Scan for the cell matching the given text and deliver its (x, y) coordinate at center. 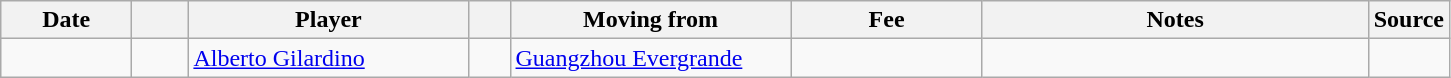
Guangzhou Evergrande (650, 58)
Moving from (650, 20)
Source (1408, 20)
Notes (1175, 20)
Player (328, 20)
Alberto Gilardino (328, 58)
Fee (886, 20)
Date (66, 20)
